Locate the cell with the specified text and output its (X, Y) center coordinate. 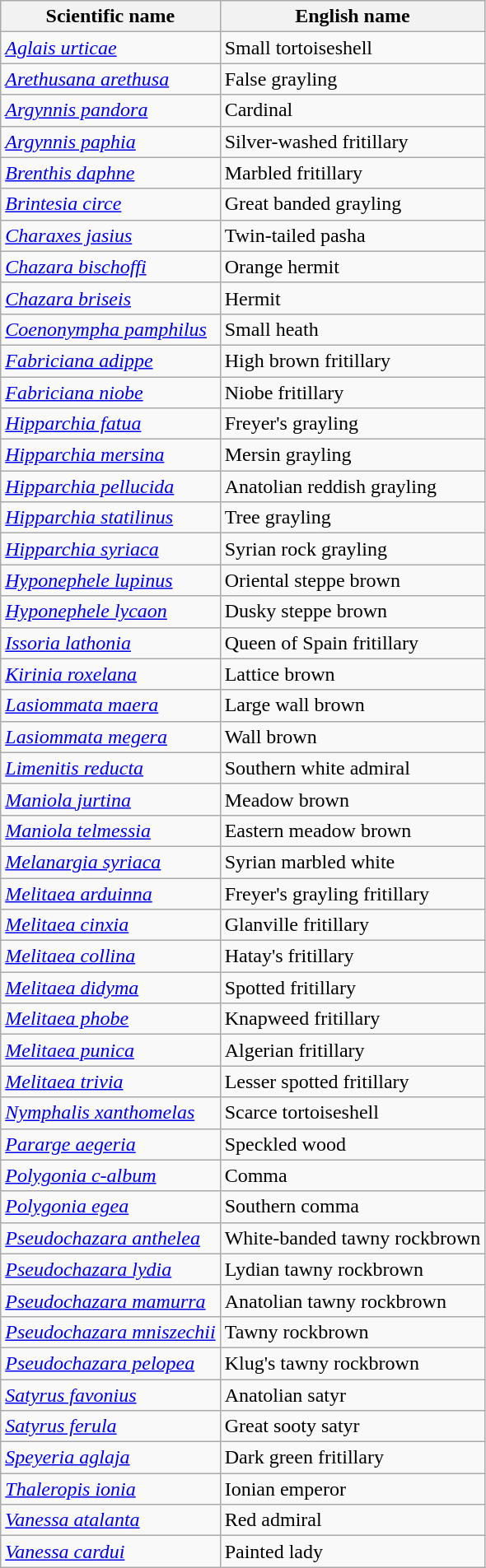
Melitaea phobe (110, 1019)
Melitaea collina (110, 956)
Large wall brown (353, 705)
Small heath (353, 329)
Scientific name (110, 16)
High brown fritillary (353, 361)
Hatay's fritillary (353, 956)
Melitaea didyma (110, 988)
Lattice brown (353, 674)
Glanville fritillary (353, 925)
Pseudochazara mamurra (110, 1300)
Eastern meadow brown (353, 831)
Dusky steppe brown (353, 612)
Argynnis paphia (110, 142)
Pseudochazara pelopea (110, 1363)
Tawny rockbrown (353, 1332)
Silver-washed fritillary (353, 142)
Coenonympha pamphilus (110, 329)
Knapweed fritillary (353, 1019)
Satyrus favonius (110, 1395)
Comma (353, 1175)
Lasiommata maera (110, 705)
Mersin grayling (353, 455)
Melitaea trivia (110, 1082)
Pararge aegeria (110, 1144)
Lesser spotted fritillary (353, 1082)
Hipparchia statilinus (110, 518)
Maniola telmessia (110, 831)
Satyrus ferula (110, 1426)
Charaxes jasius (110, 235)
Speyeria aglaja (110, 1458)
Kirinia roxelana (110, 674)
Hipparchia syriaca (110, 549)
False grayling (353, 79)
Melitaea cinxia (110, 925)
Tree grayling (353, 518)
Polygonia c-album (110, 1175)
Algerian fritillary (353, 1050)
Great banded grayling (353, 204)
Syrian marbled white (353, 862)
Thaleropis ionia (110, 1489)
Dark green fritillary (353, 1458)
Scarce tortoiseshell (353, 1113)
Spotted fritillary (353, 988)
Brintesia circe (110, 204)
Hipparchia fatua (110, 424)
Argynnis pandora (110, 110)
Hipparchia pellucida (110, 486)
Cardinal (353, 110)
Twin-tailed pasha (353, 235)
Fabriciana adippe (110, 361)
Limenitis reducta (110, 768)
Lydian tawny rockbrown (353, 1269)
Polygonia egea (110, 1207)
Anatolian reddish grayling (353, 486)
Anatolian satyr (353, 1395)
Wall brown (353, 737)
Hyponephele lycaon (110, 612)
Aglais urticae (110, 48)
Ionian emperor (353, 1489)
Pseudochazara lydia (110, 1269)
Painted lady (353, 1552)
Anatolian tawny rockbrown (353, 1300)
Great sooty satyr (353, 1426)
Southern comma (353, 1207)
Syrian rock grayling (353, 549)
Queen of Spain fritillary (353, 643)
Maniola jurtina (110, 799)
Issoria lathonia (110, 643)
Melitaea arduinna (110, 893)
Hipparchia mersina (110, 455)
Chazara briseis (110, 298)
Nymphalis xanthomelas (110, 1113)
Fabriciana niobe (110, 393)
Melitaea punica (110, 1050)
Small tortoiseshell (353, 48)
Oriental steppe brown (353, 580)
Brenthis daphne (110, 173)
White-banded tawny rockbrown (353, 1238)
Melanargia syriaca (110, 862)
Vanessa atalanta (110, 1520)
Pseudochazara mniszechii (110, 1332)
Marbled fritillary (353, 173)
Niobe fritillary (353, 393)
Hermit (353, 298)
English name (353, 16)
Klug's tawny rockbrown (353, 1363)
Meadow brown (353, 799)
Pseudochazara anthelea (110, 1238)
Chazara bischoffi (110, 267)
Hyponephele lupinus (110, 580)
Freyer's grayling fritillary (353, 893)
Red admiral (353, 1520)
Orange hermit (353, 267)
Vanessa cardui (110, 1552)
Speckled wood (353, 1144)
Freyer's grayling (353, 424)
Arethusana arethusa (110, 79)
Southern white admiral (353, 768)
Lasiommata megera (110, 737)
